Capture the cell that displays the provided text and extract its [X, Y] central coordinate. 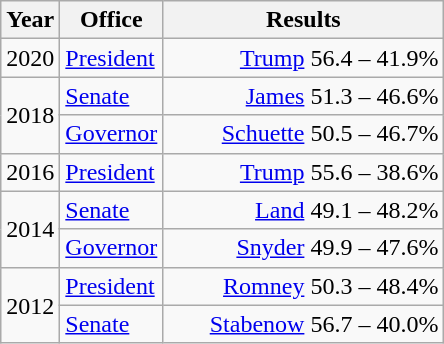
Trump 56.4 – 41.9% [304, 58]
Romney 50.3 – 48.4% [304, 286]
Results [304, 20]
Snyder 49.9 – 47.6% [304, 248]
2012 [30, 305]
2014 [30, 229]
James 51.3 – 46.6% [304, 96]
Schuette 50.5 – 46.7% [304, 134]
2020 [30, 58]
Stabenow 56.7 – 40.0% [304, 324]
Year [30, 20]
2016 [30, 172]
Trump 55.6 – 38.6% [304, 172]
2018 [30, 115]
Office [112, 20]
Land 49.1 – 48.2% [304, 210]
